Return the [x, y] coordinate for the center point of the cell that contains the specified text.  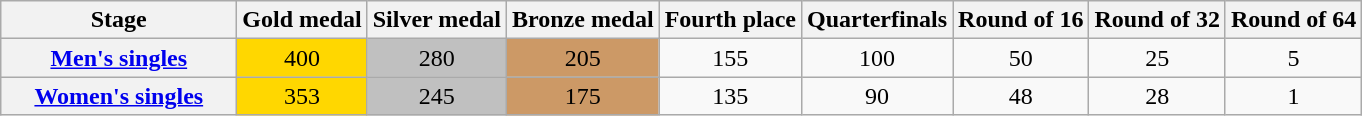
135 [730, 96]
353 [302, 96]
48 [1021, 96]
Round of 16 [1021, 20]
400 [302, 58]
100 [876, 58]
Silver medal [436, 20]
Round of 32 [1157, 20]
245 [436, 96]
155 [730, 58]
Quarterfinals [876, 20]
Stage [119, 20]
Bronze medal [584, 20]
25 [1157, 58]
280 [436, 58]
90 [876, 96]
175 [584, 96]
205 [584, 58]
Gold medal [302, 20]
Women's singles [119, 96]
Fourth place [730, 20]
1 [1293, 96]
Round of 64 [1293, 20]
28 [1157, 96]
5 [1293, 58]
50 [1021, 58]
Men's singles [119, 58]
